Extract the [X, Y] coordinate from the center of the cell holding the provided text.  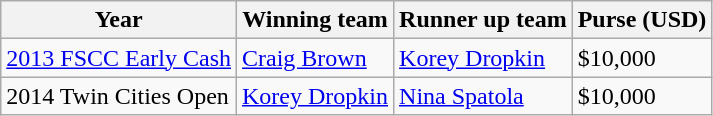
Year [119, 20]
Purse (USD) [642, 20]
Craig Brown [316, 58]
Winning team [316, 20]
2014 Twin Cities Open [119, 96]
2013 FSCC Early Cash [119, 58]
Runner up team [484, 20]
Nina Spatola [484, 96]
